Scan for the cell matching the given text and deliver its (X, Y) coordinate at center. 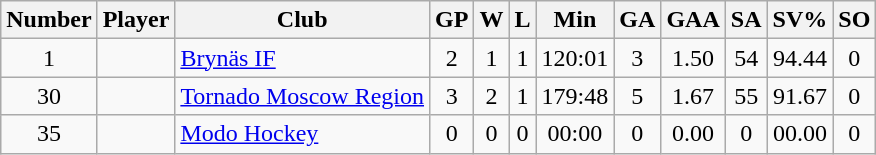
1.50 (693, 58)
179:48 (575, 96)
L (522, 20)
GAA (693, 20)
GP (452, 20)
94.44 (800, 58)
Tornado Moscow Region (302, 96)
5 (638, 96)
Min (575, 20)
GA (638, 20)
0.00 (693, 134)
Club (302, 20)
Modo Hockey (302, 134)
00.00 (800, 134)
91.67 (800, 96)
1.67 (693, 96)
30 (49, 96)
35 (49, 134)
SV% (800, 20)
120:01 (575, 58)
Player (136, 20)
54 (746, 58)
Number (49, 20)
00:00 (575, 134)
W (492, 20)
Brynäs IF (302, 58)
SO (854, 20)
55 (746, 96)
SA (746, 20)
